Output the (X, Y) coordinate of the center of the cell containing the given text.  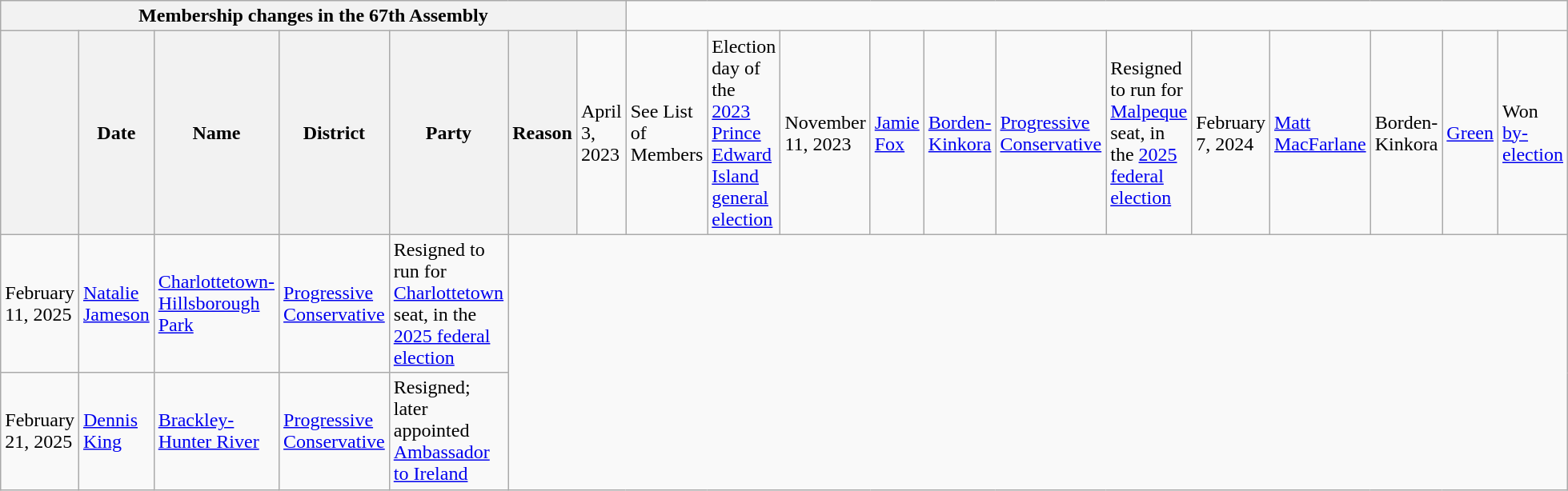
Brackley-Hunter River (216, 431)
Won by-election (1534, 133)
Membership changes in the 67th Assembly (314, 16)
Reason (543, 133)
Natalie Jameson (116, 304)
Resigned to run for Malpeque seat, in the 2025 federal election (1149, 133)
Green (1470, 133)
November 11, 2023 (825, 133)
Name (216, 133)
Charlottetown-Hillsborough Park (216, 304)
Election day of the 2023 Prince Edward Island general election (744, 133)
April 3, 2023 (601, 133)
See List of Members (667, 133)
February 11, 2025 (40, 304)
District (335, 133)
February 21, 2025 (40, 431)
Date (116, 133)
February 7, 2024 (1231, 133)
Party (448, 133)
Jamie Fox (896, 133)
Dennis King (116, 431)
Matt MacFarlane (1320, 133)
Resigned to run for Charlottetown seat, in the 2025 federal election (448, 304)
Resigned; later appointed Ambassador to Ireland (448, 431)
